Determine the [x, y] coordinate at the center of the cell enclosing the given text.  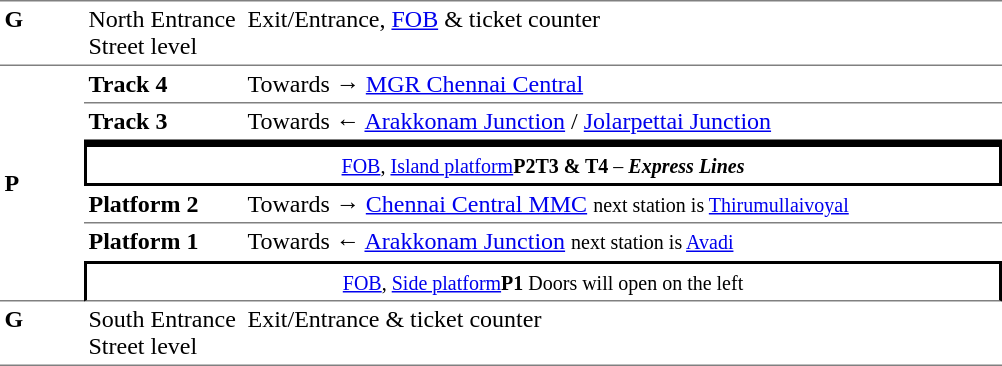
Track 4 [164, 85]
Platform 1 [164, 243]
Towards → MGR Chennai Central [622, 85]
Towards → Chennai Central MMC next station is Thirumullaivoyal [622, 205]
P [42, 184]
South Entrance Street level [164, 334]
Track 3 [164, 124]
FOB, Island platformP2T3 & T4 – Express Lines [543, 165]
Towards ← Arakkonam Junction / Jolarpettai Junction [622, 124]
Exit/Entrance & ticket counter [622, 334]
FOB, Side platformP1 Doors will open on the left [543, 281]
Exit/Entrance, FOB & ticket counter [622, 33]
North Entrance Street level [164, 33]
Platform 2 [164, 205]
Towards ← Arakkonam Junction next station is Avadi [622, 243]
